Provide the [x, y] coordinate of the cell's center where the given text is located.  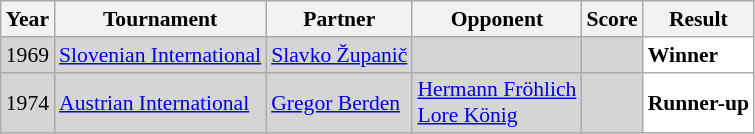
Tournament [160, 19]
Result [698, 19]
Score [612, 19]
Austrian International [160, 102]
Year [28, 19]
Runner-up [698, 102]
Opponent [496, 19]
Slavko Županič [339, 55]
Winner [698, 55]
Gregor Berden [339, 102]
Slovenian International [160, 55]
Hermann Fröhlich Lore König [496, 102]
1969 [28, 55]
1974 [28, 102]
Partner [339, 19]
